Determine the [X, Y] coordinate at the center of the cell enclosing the given text.  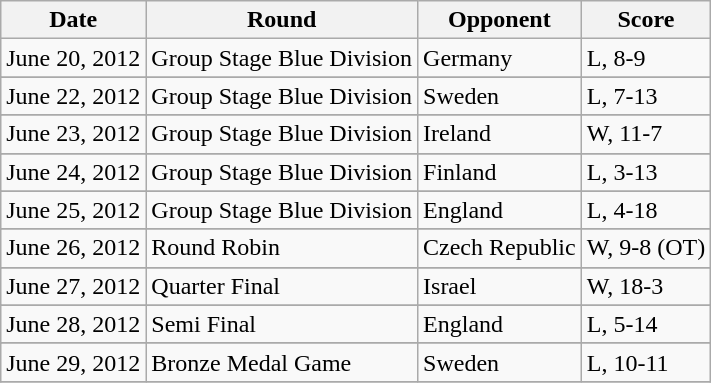
L, 10-11 [646, 362]
Germany [500, 58]
June 24, 2012 [74, 172]
June 27, 2012 [74, 286]
W, 9-8 (OT) [646, 248]
Date [74, 20]
Score [646, 20]
Quarter Final [282, 286]
Ireland [500, 134]
L, 4-18 [646, 210]
Finland [500, 172]
June 23, 2012 [74, 134]
Bronze Medal Game [282, 362]
Semi Final [282, 324]
W, 18-3 [646, 286]
June 28, 2012 [74, 324]
Czech Republic [500, 248]
W, 11-7 [646, 134]
Round [282, 20]
Opponent [500, 20]
L, 7-13 [646, 96]
L, 3-13 [646, 172]
L, 8-9 [646, 58]
June 26, 2012 [74, 248]
June 29, 2012 [74, 362]
June 25, 2012 [74, 210]
June 20, 2012 [74, 58]
L, 5-14 [646, 324]
Round Robin [282, 248]
Israel [500, 286]
June 22, 2012 [74, 96]
